Capture the cell that displays the provided text and extract its (X, Y) central coordinate. 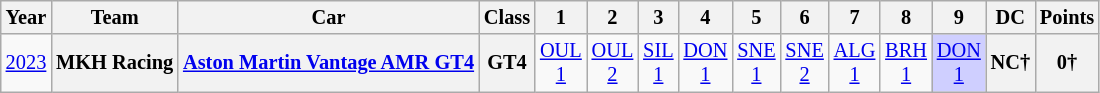
Team (114, 17)
BRH1 (906, 63)
5 (756, 17)
Car (328, 17)
MKH Racing (114, 63)
3 (658, 17)
Aston Martin Vantage AMR GT4 (328, 63)
0† (1067, 63)
8 (906, 17)
Points (1067, 17)
2023 (26, 63)
GT4 (507, 63)
DC (1010, 17)
Year (26, 17)
6 (804, 17)
OUL2 (613, 63)
ALG1 (855, 63)
2 (613, 17)
9 (959, 17)
NC† (1010, 63)
4 (705, 17)
SIL1 (658, 63)
1 (561, 17)
7 (855, 17)
SNE1 (756, 63)
Class (507, 17)
SNE2 (804, 63)
OUL1 (561, 63)
